Return [X, Y] of the center of cell containing provided text 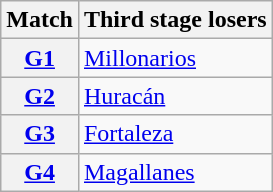
G4 [40, 172]
G1 [40, 58]
Millonarios [175, 58]
Huracán [175, 96]
Magallanes [175, 172]
G3 [40, 134]
Fortaleza [175, 134]
Match [40, 20]
Third stage losers [175, 20]
G2 [40, 96]
